Provide the (X, Y) coordinate of the cell's center where the given text is located.  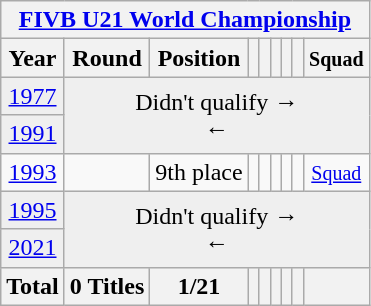
Round (107, 58)
1/21 (199, 286)
1993 (33, 172)
FIVB U21 World Championship (185, 20)
Total (33, 286)
Position (199, 58)
9th place (199, 172)
0 Titles (107, 286)
1977 (33, 96)
1995 (33, 210)
Year (33, 58)
2021 (33, 248)
1991 (33, 134)
